Locate the cell with the specified text and output its [X, Y] center coordinate. 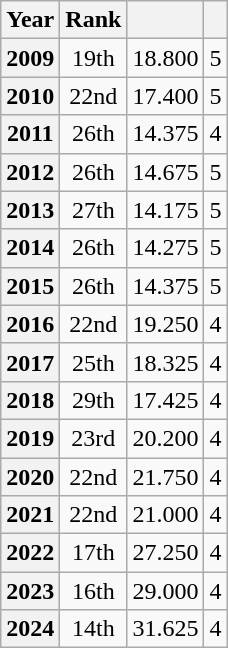
27th [94, 210]
2022 [30, 553]
Rank [94, 20]
27.250 [166, 553]
14.175 [166, 210]
2017 [30, 362]
2013 [30, 210]
17.425 [166, 400]
2011 [30, 134]
16th [94, 591]
2009 [30, 58]
2016 [30, 324]
29.000 [166, 591]
20.200 [166, 438]
2012 [30, 172]
17th [94, 553]
18.325 [166, 362]
2018 [30, 400]
18.800 [166, 58]
19th [94, 58]
23rd [94, 438]
19.250 [166, 324]
21.000 [166, 515]
14.275 [166, 248]
2015 [30, 286]
2024 [30, 629]
14.675 [166, 172]
2023 [30, 591]
31.625 [166, 629]
2021 [30, 515]
17.400 [166, 96]
Year [30, 20]
2014 [30, 248]
29th [94, 400]
14th [94, 629]
21.750 [166, 477]
2020 [30, 477]
25th [94, 362]
2019 [30, 438]
2010 [30, 96]
